Determine the [X, Y] coordinate at the center of the cell enclosing the given text.  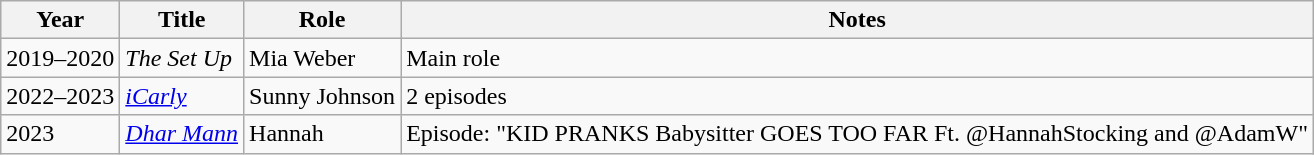
Hannah [322, 134]
Sunny Johnson [322, 96]
Dhar Mann [182, 134]
2019–2020 [60, 58]
Title [182, 20]
Mia Weber [322, 58]
2 episodes [858, 96]
Year [60, 20]
2023 [60, 134]
Notes [858, 20]
2022–2023 [60, 96]
Role [322, 20]
iCarly [182, 96]
Main role [858, 58]
The Set Up [182, 58]
Episode: "KID PRANKS Babysitter GOES TOO FAR Ft. @HannahStocking and @AdamW" [858, 134]
